Find where the given text appears and provide that cell's center as (X, Y) coordinate. 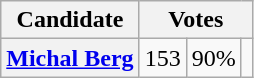
Michal Berg (70, 58)
153 (162, 58)
Candidate (70, 20)
90% (214, 58)
Votes (196, 20)
